Capture the cell that displays the provided text and extract its (X, Y) central coordinate. 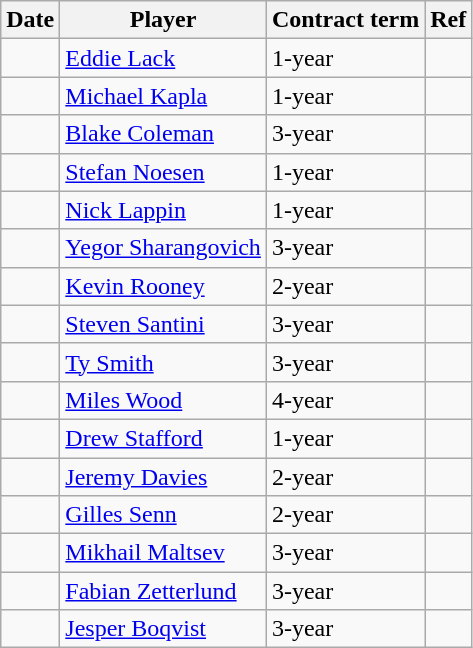
Stefan Noesen (164, 172)
Mikhail Maltsev (164, 553)
Eddie Lack (164, 58)
Blake Coleman (164, 134)
Kevin Rooney (164, 286)
Ref (448, 20)
Drew Stafford (164, 438)
Steven Santini (164, 324)
Fabian Zetterlund (164, 591)
Jesper Boqvist (164, 629)
Jeremy Davies (164, 477)
Contract term (345, 20)
Gilles Senn (164, 515)
Player (164, 20)
Michael Kapla (164, 96)
4-year (345, 400)
Nick Lappin (164, 210)
Date (30, 20)
Miles Wood (164, 400)
Ty Smith (164, 362)
Yegor Sharangovich (164, 248)
